Locate the cell with the specified text and output its (X, Y) center coordinate. 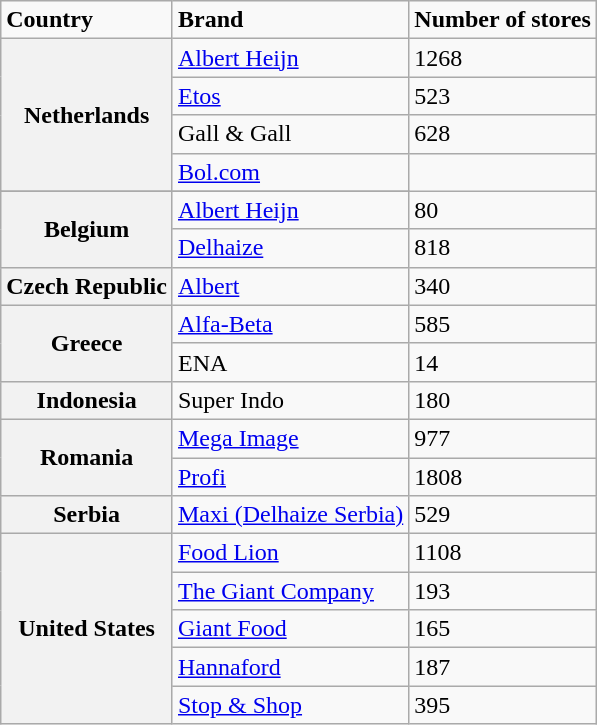
977 (503, 438)
Giant Food (290, 629)
Delhaize (290, 248)
628 (503, 134)
Number of stores (503, 20)
Hannaford (290, 667)
Netherlands (87, 115)
Food Lion (290, 553)
ENA (290, 362)
Mega Image (290, 438)
193 (503, 591)
187 (503, 667)
Bol.com (290, 172)
80 (503, 210)
Brand (290, 20)
Czech Republic (87, 286)
Romania (87, 457)
Indonesia (87, 400)
The Giant Company (290, 591)
165 (503, 629)
Profi (290, 477)
340 (503, 286)
Alfa-Beta (290, 324)
180 (503, 400)
395 (503, 705)
Country (87, 20)
1108 (503, 553)
United States (87, 629)
1268 (503, 58)
Gall & Gall (290, 134)
Belgium (87, 229)
Maxi (Delhaize Serbia) (290, 515)
1808 (503, 477)
529 (503, 515)
Greece (87, 343)
Etos (290, 96)
Serbia (87, 515)
818 (503, 248)
Stop & Shop (290, 705)
Albert (290, 286)
14 (503, 362)
585 (503, 324)
Super Indo (290, 400)
523 (503, 96)
